Return [x, y] of the center of cell containing provided text 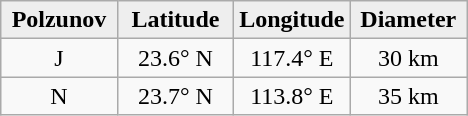
23.7° N [175, 96]
30 km [408, 58]
35 km [408, 96]
23.6° N [175, 58]
Longitude [292, 20]
117.4° E [292, 58]
J [59, 58]
Polzunov [59, 20]
Diameter [408, 20]
N [59, 96]
113.8° E [292, 96]
Latitude [175, 20]
